Find where the given text appears and provide that cell's center as [X, Y] coordinate. 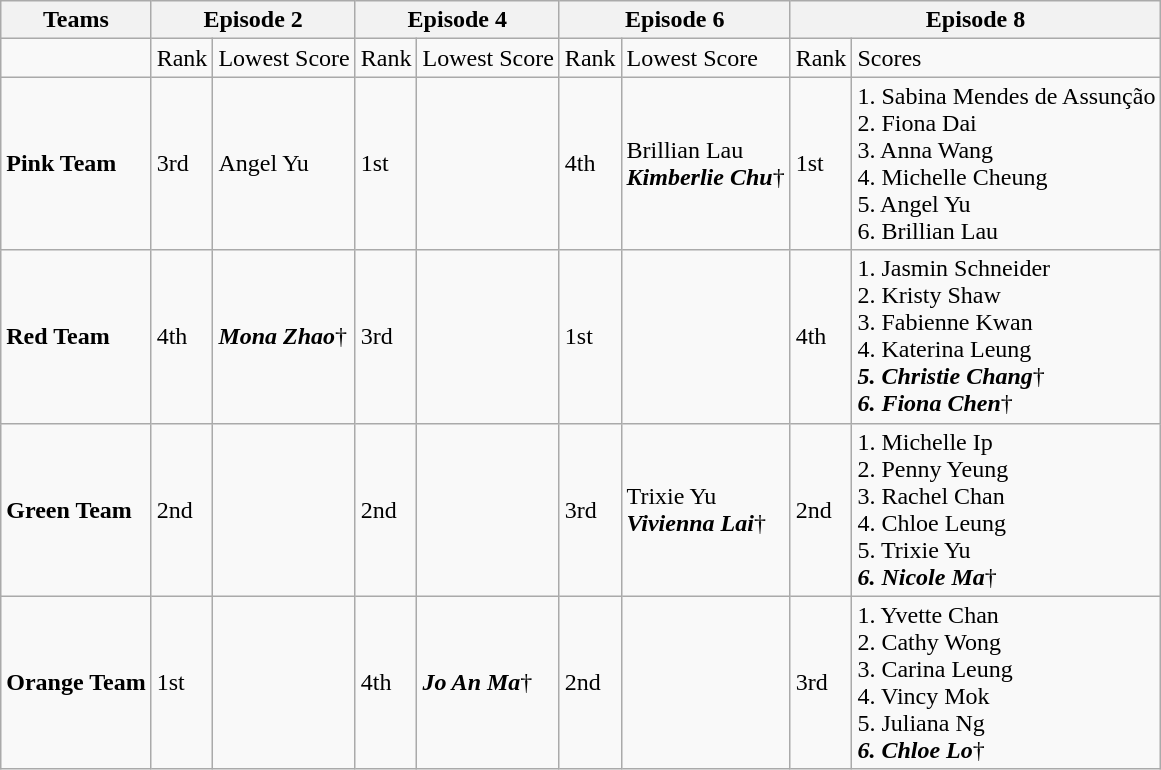
Trixie YuVivienna Lai† [706, 510]
Teams [76, 20]
Red Team [76, 336]
Pink Team [76, 164]
1. Michelle Ip2. Penny Yeung3. Rachel Chan4. Chloe Leung5. Trixie Yu6. Nicole Ma† [1006, 510]
Scores [1006, 58]
Episode 8 [976, 20]
Orange Team [76, 682]
1. Yvette Chan2. Cathy Wong3. Carina Leung4. Vincy Mok5. Juliana Ng6. Chloe Lo† [1006, 682]
Brillian LauKimberlie Chu† [706, 164]
Angel Yu [284, 164]
Jo An Ma† [488, 682]
Green Team [76, 510]
Episode 2 [253, 20]
Episode 4 [457, 20]
1. Jasmin Schneider2. Kristy Shaw3. Fabienne Kwan4. Katerina Leung5. Christie Chang†6. Fiona Chen† [1006, 336]
1. Sabina Mendes de Assunção2. Fiona Dai3. Anna Wang4. Michelle Cheung5. Angel Yu6. Brillian Lau [1006, 164]
Mona Zhao† [284, 336]
Episode 6 [674, 20]
